Extract the (x, y) coordinate from the center of the cell holding the provided text.  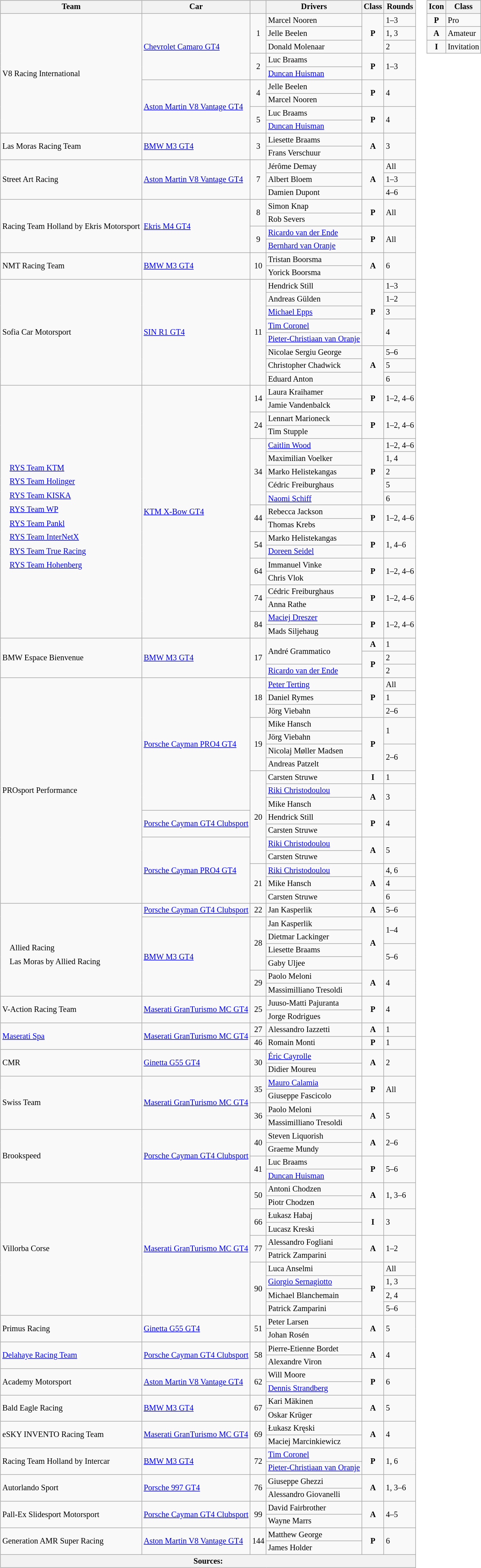
64 (258, 571)
Las Moras Racing Team (71, 146)
Alessandro Iazzetti (314, 1030)
BMW Espace Bienvenue (71, 658)
Giorgio Sernagiotto (314, 1282)
1–4 (400, 930)
1, 4–6 (400, 545)
Gaby Uljee (314, 963)
Porsche 997 GT4 (196, 1488)
Maximilian Voelker (314, 459)
8 (258, 212)
Daniel Rymes (314, 698)
35 (258, 1089)
Dietmar Lackinger (314, 937)
PROsport Performance (71, 791)
RYS Team KISKA (48, 496)
Autorlando Sport (71, 1488)
Maserati Spa (71, 1036)
58 (258, 1355)
Peter Larsen (314, 1322)
17 (258, 658)
4–5 (400, 1515)
18 (258, 698)
84 (258, 624)
Doreen Seidel (314, 552)
eSKY INVENTO Racing Team (71, 1435)
Caitlin Wood (314, 445)
Academy Motorsport (71, 1381)
Racing Team Holland by Intercar (71, 1461)
Team (71, 7)
44 (258, 519)
Villorba Corse (71, 1249)
51 (258, 1328)
Nicolaj Møller Madsen (314, 751)
James Holder (314, 1548)
69 (258, 1435)
Las Moras by Allied Racing (55, 962)
Bernhard van Oranje (314, 246)
Didier Moureu (314, 1070)
Giuseppe Ghezzi (314, 1481)
RYS Team WP (48, 510)
Juuso-Matti Pajuranta (314, 1003)
34 (258, 472)
54 (258, 545)
Luca Anselmi (314, 1269)
90 (258, 1289)
Anna Rathe (314, 605)
Chevrolet Camaro GT4 (196, 47)
62 (258, 1381)
Invitation (464, 47)
72 (258, 1461)
Amateur (464, 34)
28 (258, 943)
RYS Team KTM (48, 468)
Mauro Calamia (314, 1083)
Piotr Chodzen (314, 1203)
Generation AMR Super Racing (71, 1541)
Laura Kraihamer (314, 392)
Tim Stupple (314, 432)
Sources: (208, 1561)
25 (258, 1010)
Kari Mäkinen (314, 1402)
10 (258, 266)
66 (258, 1222)
CMR (71, 1062)
Michael Epps (314, 313)
André Grammatico (314, 651)
11 (258, 332)
Delahaye Racing Team (71, 1355)
Donald Molenaar (314, 47)
2, 4 (400, 1295)
Maciej Marcinkiewicz (314, 1442)
RYS Team Hohenberg (48, 565)
Street Art Racing (71, 180)
V8 Racing International (71, 73)
Drivers (314, 7)
Wayne Marrs (314, 1521)
Swiss Team (71, 1103)
Michael Blanchemain (314, 1295)
41 (258, 1169)
Ekris M4 GT4 (196, 226)
SIN R1 GT4 (196, 332)
Bald Eagle Racing (71, 1408)
40 (258, 1142)
4–6 (400, 193)
Racing Team Holland by Ekris Motorsport (71, 226)
Jorge Rodrigues (314, 1017)
Graeme Mundy (314, 1149)
Yorick Boorsma (314, 273)
76 (258, 1488)
Naomi Schiff (314, 498)
24 (258, 425)
1, 4 (400, 459)
Johan Rosén (314, 1335)
9 (258, 239)
Romain Monti (314, 1043)
Alessandro Fogliani (314, 1242)
Giuseppe Fascicolo (314, 1096)
David Fairbrother (314, 1508)
Lennart Marioneck (314, 419)
RYS Team Holinger (48, 481)
Brookspeed (71, 1156)
50 (258, 1196)
Jamie Vandenbalck (314, 405)
67 (258, 1408)
Łukasz Kręski (314, 1428)
19 (258, 744)
Pall-Ex Slidesport Motorsport (71, 1515)
Damien Dupont (314, 193)
RYS Team Pankl (48, 523)
14 (258, 399)
20 (258, 817)
KTM X-Bow GT4 (196, 511)
Matthew George (314, 1534)
29 (258, 984)
Nicolae Sergiu George (314, 352)
Oskar Krüger (314, 1415)
Christopher Chadwick (314, 365)
Pro (464, 20)
Frans Verschuur (314, 153)
99 (258, 1515)
Steven Liquorish (314, 1136)
Alessandro Giovanelli (314, 1495)
4, 6 (400, 870)
Will Moore (314, 1375)
Icon (436, 7)
Car (196, 7)
RYS Team KTM RYS Team Holinger RYS Team KISKA RYS Team WP RYS Team Pankl RYS Team InterNetX RYS Team True Racing RYS Team Hohenberg (71, 511)
RYS Team True Racing (48, 551)
Andreas Gülden (314, 299)
Éric Cayrolle (314, 1056)
Dennis Strandberg (314, 1388)
Rebecca Jackson (314, 512)
30 (258, 1062)
Andreas Patzelt (314, 764)
Antoni Chodzen (314, 1189)
Maciej Dreszer (314, 618)
Sofia Car Motorsport (71, 332)
Allied Racing (55, 948)
Thomas Krebs (314, 525)
Pierre-Etienne Bordet (314, 1349)
Allied Racing Las Moras by Allied Racing (71, 950)
Tristan Boorsma (314, 259)
Simon Knap (314, 206)
Alexandre Viron (314, 1362)
NMT Racing Team (71, 266)
Rounds (400, 7)
Eduard Anton (314, 379)
Rob Severs (314, 219)
1, 6 (400, 1461)
RYS Team InterNetX (48, 537)
144 (258, 1541)
74 (258, 598)
Chris Vlok (314, 578)
27 (258, 1030)
V-Action Racing Team (71, 1010)
36 (258, 1116)
Peter Terting (314, 684)
Primus Racing (71, 1328)
Łukasz Habaj (314, 1216)
Albert Bloem (314, 180)
22 (258, 910)
Lucasz Kreski (314, 1229)
46 (258, 1043)
Jérôme Demay (314, 167)
7 (258, 180)
Immanuel Vinke (314, 565)
21 (258, 883)
77 (258, 1249)
Mads Siljehaug (314, 631)
